Identify which cell holds the provided text, then report its (x, y) central coordinate. 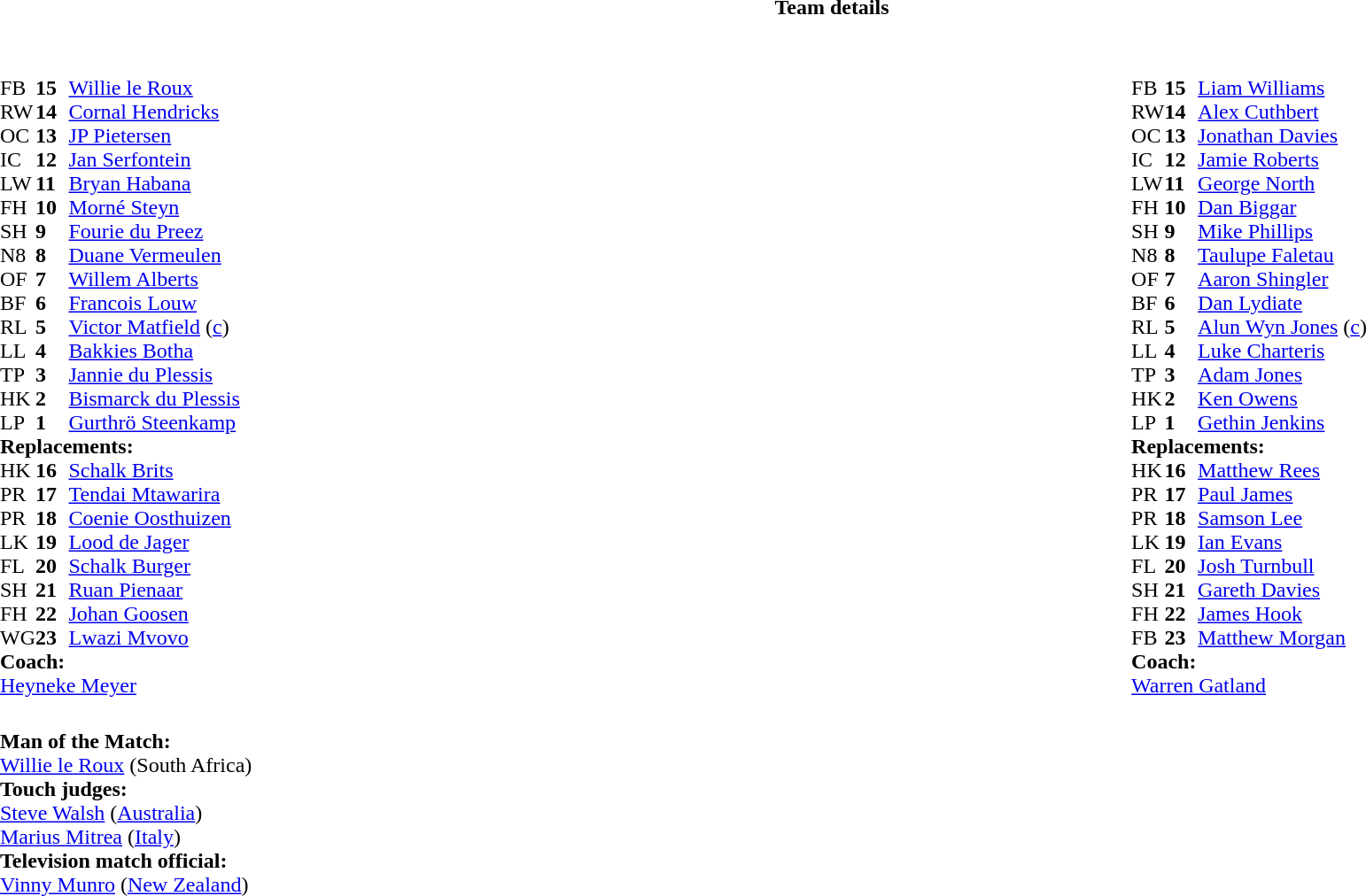
Jan Serfontein (154, 159)
Morné Steyn (154, 207)
Tendai Mtawarira (154, 494)
Cornal Hendricks (154, 112)
JP Pietersen (154, 136)
Ruan Pienaar (154, 590)
Lood de Jager (154, 542)
WG (18, 637)
Replacements: (120, 446)
Coach: (120, 662)
Johan Goosen (154, 614)
Bakkies Botha (154, 351)
Schalk Burger (154, 567)
Willie le Roux (154, 89)
Lwazi Mvovo (154, 637)
Duane Vermeulen (154, 255)
Schalk Brits (154, 471)
Coenie Oosthuizen (154, 519)
Gurthrö Steenkamp (154, 423)
Fourie du Preez (154, 232)
Bryan Habana (154, 184)
Francois Louw (154, 303)
Bismarck du Plessis (154, 398)
Willem Alberts (154, 280)
Heyneke Meyer (120, 685)
Jannie du Plessis (154, 375)
Victor Matfield (c) (154, 328)
